Return the [x, y] coordinate for the center point of the cell that contains the specified text.  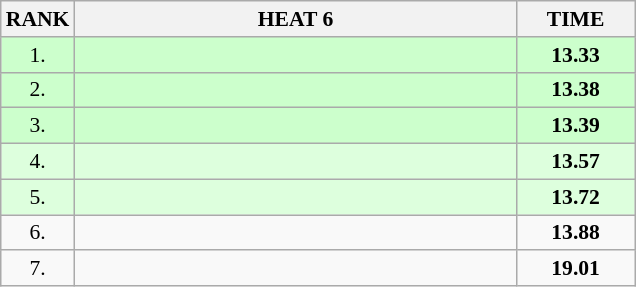
2. [38, 90]
13.88 [576, 233]
HEAT 6 [295, 19]
7. [38, 269]
TIME [576, 19]
13.39 [576, 126]
4. [38, 162]
6. [38, 233]
13.72 [576, 197]
13.57 [576, 162]
13.33 [576, 55]
13.38 [576, 90]
19.01 [576, 269]
RANK [38, 19]
5. [38, 197]
3. [38, 126]
1. [38, 55]
